Capture the cell that displays the provided text and extract its [x, y] central coordinate. 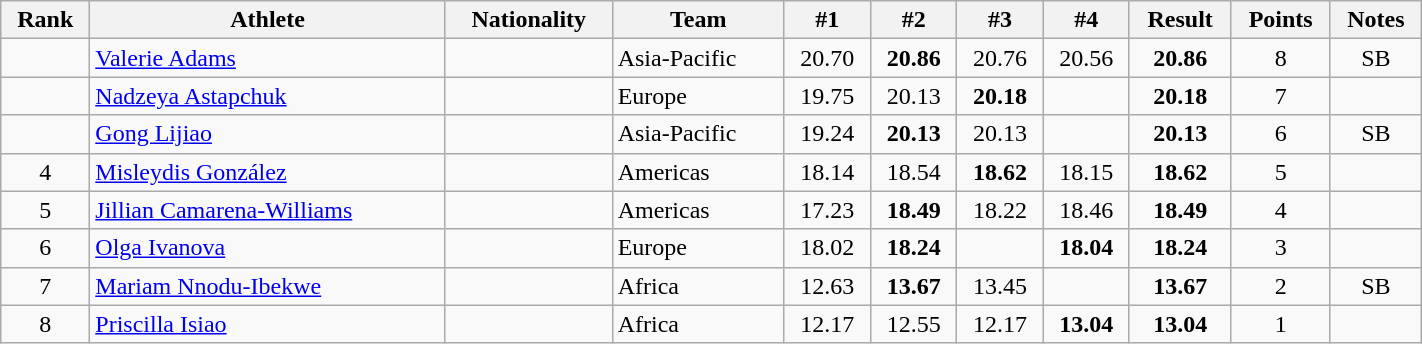
#1 [827, 20]
18.46 [1086, 210]
13.45 [1000, 286]
18.54 [914, 172]
20.56 [1086, 58]
Athlete [268, 20]
Points [1281, 20]
20.70 [827, 58]
#3 [1000, 20]
Team [698, 20]
19.75 [827, 96]
Gong Lijiao [268, 134]
Nadzeya Astapchuk [268, 96]
Nationality [528, 20]
Jillian Camarena-Williams [268, 210]
2 [1281, 286]
1 [1281, 324]
Misleydis González [268, 172]
18.14 [827, 172]
Olga Ivanova [268, 248]
Mariam Nnodu-Ibekwe [268, 286]
12.55 [914, 324]
Notes [1376, 20]
#4 [1086, 20]
Result [1180, 20]
18.15 [1086, 172]
Rank [46, 20]
Valerie Adams [268, 58]
19.24 [827, 134]
18.22 [1000, 210]
3 [1281, 248]
12.63 [827, 286]
20.76 [1000, 58]
Priscilla Isiao [268, 324]
#2 [914, 20]
17.23 [827, 210]
18.02 [827, 248]
18.04 [1086, 248]
